Return [x, y] of the center of cell containing provided text 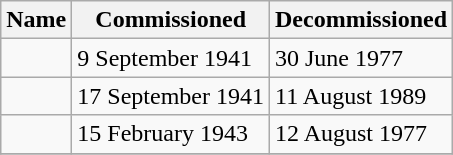
9 September 1941 [171, 58]
12 August 1977 [360, 134]
15 February 1943 [171, 134]
Name [36, 20]
11 August 1989 [360, 96]
17 September 1941 [171, 96]
Decommissioned [360, 20]
Commissioned [171, 20]
30 June 1977 [360, 58]
